Determine the (x, y) coordinate at the center of the cell enclosing the given text.  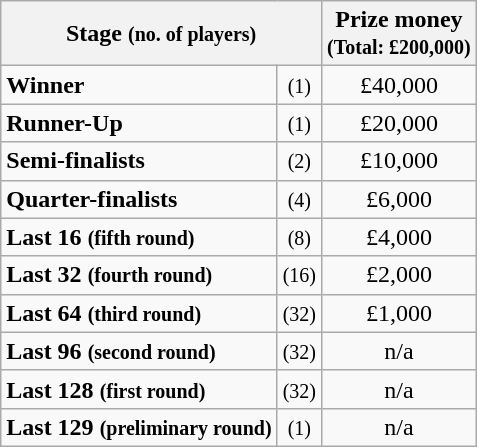
Last 128 (first round) (139, 389)
(16) (299, 275)
£2,000 (400, 275)
Last 96 (second round) (139, 351)
Last 16 (fifth round) (139, 237)
£20,000 (400, 123)
Last 129 (preliminary round) (139, 427)
(8) (299, 237)
Last 64 (third round) (139, 313)
Quarter-finalists (139, 199)
Last 32 (fourth round) (139, 275)
£4,000 (400, 237)
£1,000 (400, 313)
Stage (no. of players) (162, 34)
Winner (139, 85)
Prize money(Total: £200,000) (400, 34)
£6,000 (400, 199)
Runner-Up (139, 123)
£10,000 (400, 161)
(4) (299, 199)
(2) (299, 161)
£40,000 (400, 85)
Semi-finalists (139, 161)
